Output the [x, y] coordinate of the center of the cell containing the given text.  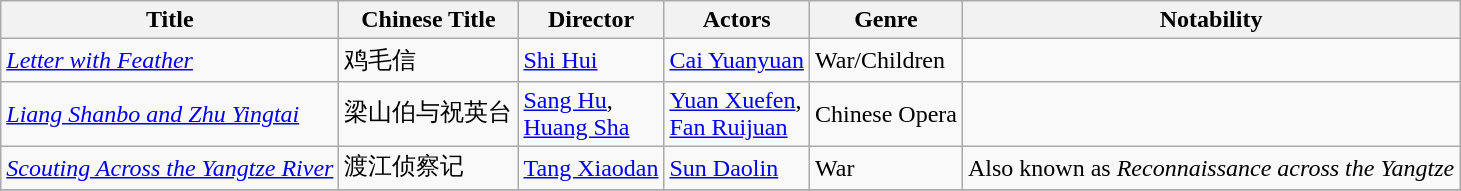
Chinese Opera [886, 114]
Director [591, 20]
Sun Daolin [736, 168]
Sang Hu,Huang Sha [591, 114]
Notability [1210, 20]
Letter with Feather [170, 60]
Title [170, 20]
War [886, 168]
Yuan Xuefen,Fan Ruijuan [736, 114]
Also known as Reconnaissance across the Yangtze [1210, 168]
鸡毛信 [428, 60]
Actors [736, 20]
War/Children [886, 60]
Tang Xiaodan [591, 168]
Genre [886, 20]
梁山伯与祝英台 [428, 114]
Shi Hui [591, 60]
Scouting Across the Yangtze River [170, 168]
Chinese Title [428, 20]
Cai Yuanyuan [736, 60]
渡江侦察记 [428, 168]
Liang Shanbo and Zhu Yingtai [170, 114]
